Output the [X, Y] coordinate of the center of the cell containing the given text.  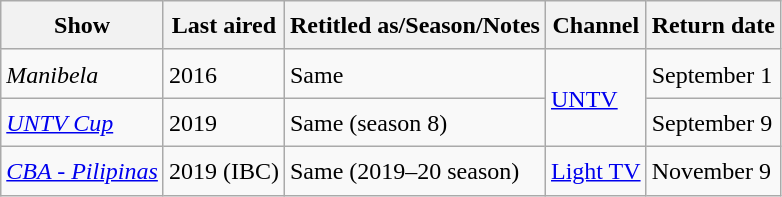
CBA - Pilipinas [82, 170]
September 9 [713, 122]
UNTV [596, 98]
Same [414, 74]
Channel [596, 26]
UNTV Cup [82, 122]
Retitled as/Season/Notes [414, 26]
2016 [224, 74]
Last aired [224, 26]
Same (season 8) [414, 122]
November 9 [713, 170]
2019 (IBC) [224, 170]
Return date [713, 26]
Manibela [82, 74]
Show [82, 26]
2019 [224, 122]
Light TV [596, 170]
September 1 [713, 74]
Same (2019–20 season) [414, 170]
